Return the [x, y] coordinate for the center point of the cell that contains the specified text.  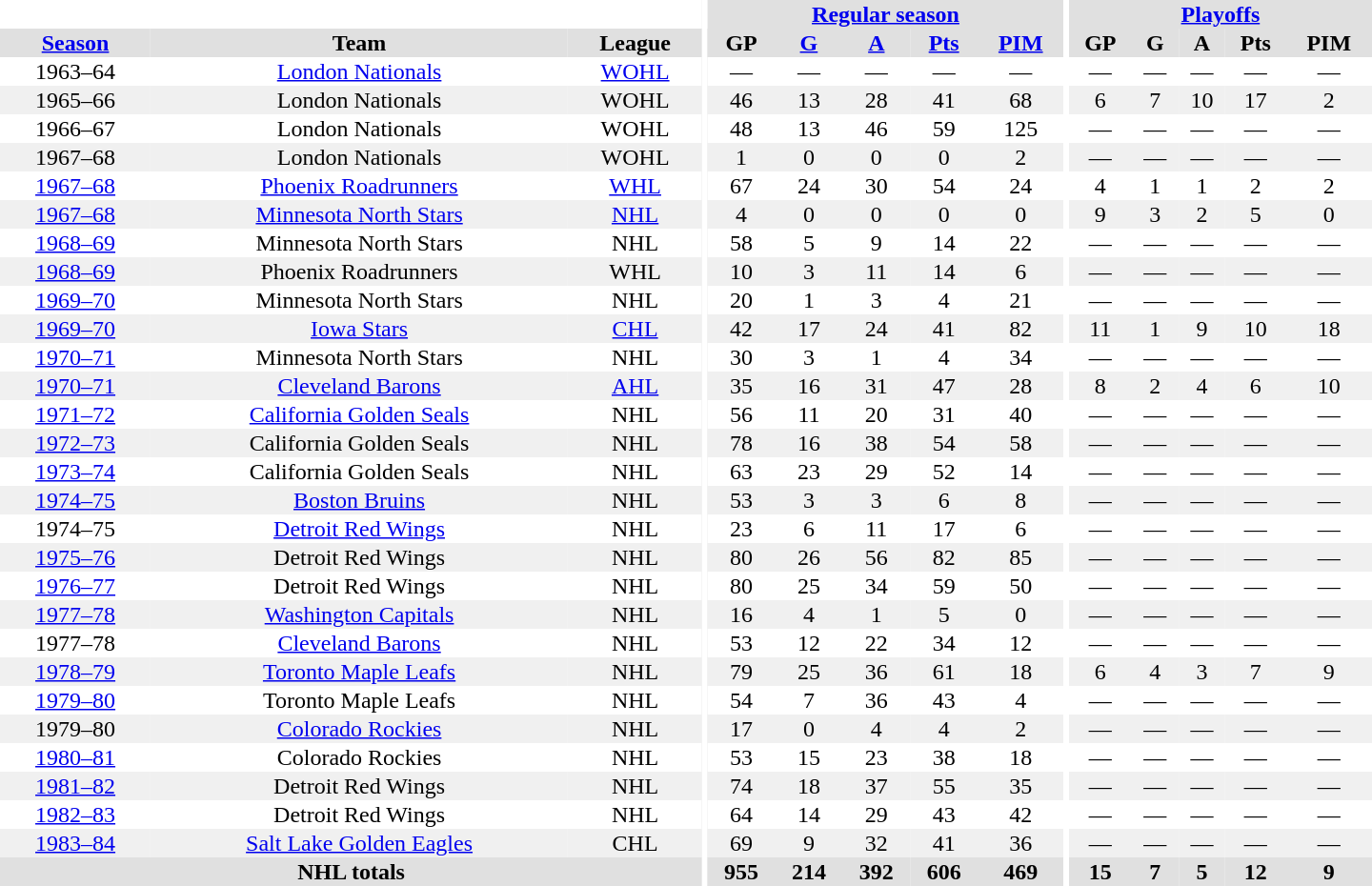
68 [1020, 100]
50 [1020, 586]
61 [943, 672]
1972–73 [75, 443]
Washington Capitals [359, 614]
78 [741, 443]
1965–66 [75, 100]
64 [741, 815]
55 [943, 786]
Playoffs [1221, 14]
1976–77 [75, 586]
392 [877, 872]
1982–83 [75, 815]
74 [741, 786]
Season [75, 43]
79 [741, 672]
Team [359, 43]
67 [741, 186]
606 [943, 872]
40 [1020, 414]
1971–72 [75, 414]
85 [1020, 557]
214 [808, 872]
NHL totals [351, 872]
Salt Lake Golden Eagles [359, 843]
1963–64 [75, 71]
1983–84 [75, 843]
1978–79 [75, 672]
Iowa Stars [359, 329]
21 [1020, 300]
1966–67 [75, 129]
955 [741, 872]
63 [741, 472]
League [635, 43]
Regular season [886, 14]
1980–81 [75, 757]
469 [1020, 872]
1981–82 [75, 786]
1975–76 [75, 557]
69 [741, 843]
52 [943, 472]
26 [808, 557]
37 [877, 786]
Boston Bruins [359, 500]
47 [943, 386]
48 [741, 129]
32 [877, 843]
AHL [635, 386]
1973–74 [75, 472]
125 [1020, 129]
